Determine the [X, Y] coordinate at the center of the cell enclosing the given text.  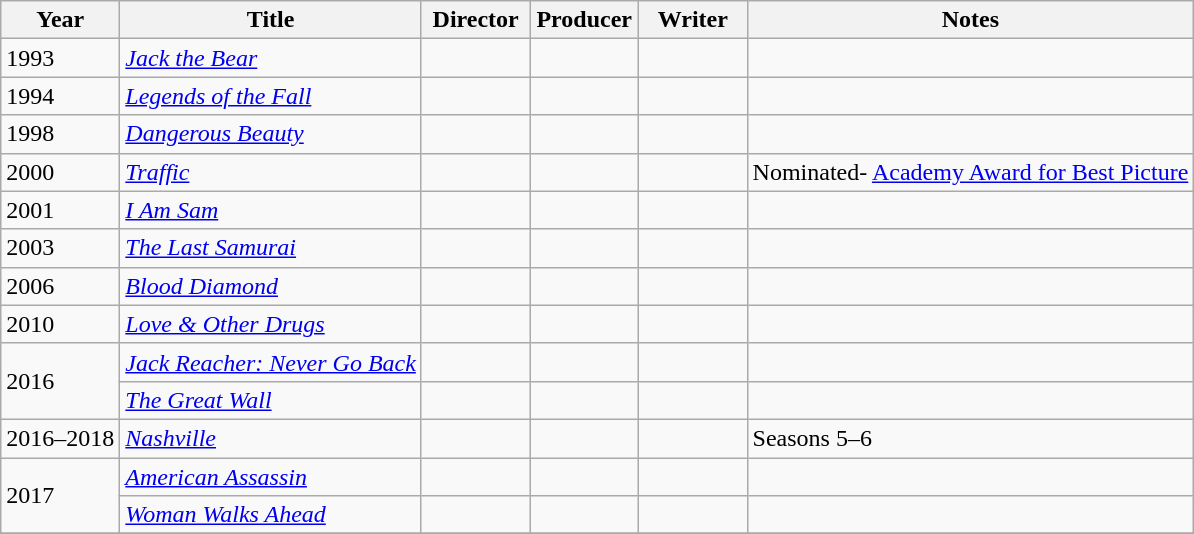
Traffic [271, 172]
Producer [584, 20]
Legends of the Fall [271, 96]
2006 [60, 286]
2016–2018 [60, 438]
Nashville [271, 438]
Blood Diamond [271, 286]
Love & Other Drugs [271, 324]
Jack the Bear [271, 58]
Director [476, 20]
I Am Sam [271, 210]
2003 [60, 248]
2000 [60, 172]
2016 [60, 381]
1998 [60, 134]
The Great Wall [271, 400]
Nominated- Academy Award for Best Picture [970, 172]
Year [60, 20]
Title [271, 20]
Dangerous Beauty [271, 134]
1993 [60, 58]
Seasons 5–6 [970, 438]
1994 [60, 96]
2001 [60, 210]
American Assassin [271, 477]
Woman Walks Ahead [271, 515]
Writer [694, 20]
2017 [60, 496]
Notes [970, 20]
Jack Reacher: Never Go Back [271, 362]
2010 [60, 324]
The Last Samurai [271, 248]
